Extract the (X, Y) coordinate from the center of the cell holding the provided text.  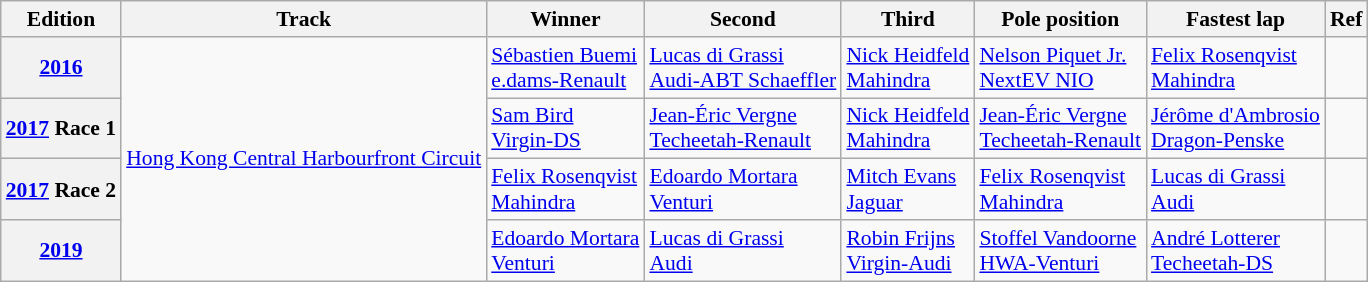
Winner (565, 19)
2017 Race 2 (61, 190)
2016 (61, 68)
Track (304, 19)
Third (908, 19)
Sébastien Buemie.dams-Renault (565, 68)
Pole position (1060, 19)
Hong Kong Central Harbourfront Circuit (304, 159)
2019 (61, 250)
Stoffel VandoorneHWA-Venturi (1060, 250)
André LottererTecheetah-DS (1236, 250)
Mitch EvansJaguar (908, 190)
Jérôme d'AmbrosioDragon-Penske (1236, 128)
Lucas di GrassiAudi-ABT Schaeffler (742, 68)
Sam BirdVirgin-DS (565, 128)
Ref (1346, 19)
2017 Race 1 (61, 128)
Edition (61, 19)
Second (742, 19)
Nelson Piquet Jr.NextEV NIO (1060, 68)
Fastest lap (1236, 19)
Robin FrijnsVirgin-Audi (908, 250)
